From the cell containing the given text, extract its center point as (X, Y) coordinate. 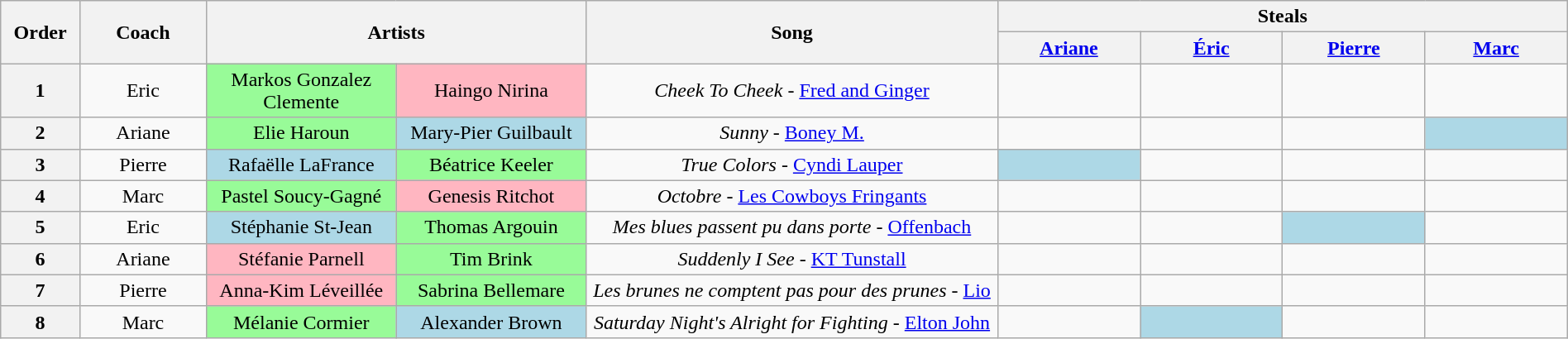
Stéfanie Parnell (301, 259)
Saturday Night's Alright for Fighting - Elton John (792, 322)
Cheek To Cheek - Fred and Ginger (792, 91)
Les brunes ne comptent pas pour des prunes - Lio (792, 290)
Rafaëlle LaFrance (301, 165)
Haingo Nirina (491, 91)
True Colors - Cyndi Lauper (792, 165)
Mélanie Cormier (301, 322)
Mes blues passent pu dans porte - Offenbach (792, 227)
Sabrina Bellemare (491, 290)
Thomas Argouin (491, 227)
8 (41, 322)
1 (41, 91)
5 (41, 227)
4 (41, 196)
Suddenly I See - KT Tunstall (792, 259)
Éric (1212, 48)
Octobre - Les Cowboys Fringants (792, 196)
3 (41, 165)
Tim Brink (491, 259)
Stéphanie St-Jean (301, 227)
Anna-Kim Léveillée (301, 290)
Song (792, 32)
Elie Haroun (301, 133)
Markos Gonzalez Clemente (301, 91)
Alexander Brown (491, 322)
Artists (395, 32)
Béatrice Keeler (491, 165)
Genesis Ritchot (491, 196)
Pastel Soucy-Gagné (301, 196)
6 (41, 259)
2 (41, 133)
Order (41, 32)
Mary-Pier Guilbault (491, 133)
7 (41, 290)
Sunny - Boney M. (792, 133)
Coach (142, 32)
Steals (1282, 17)
